Provide the (x, y) coordinate of the cell's center where the given text is located.  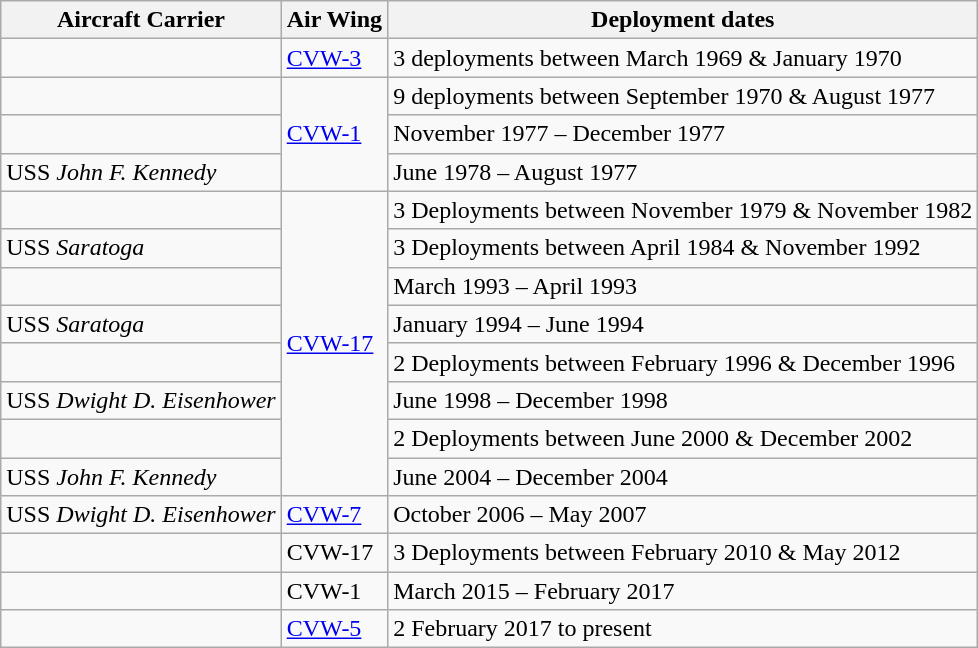
9 deployments between September 1970 & August 1977 (683, 96)
Air Wing (334, 20)
3 deployments between March 1969 & January 1970 (683, 58)
3 Deployments between February 2010 & May 2012 (683, 553)
June 1998 – December 1998 (683, 400)
2 Deployments between February 1996 & December 1996 (683, 362)
Aircraft Carrier (141, 20)
3 Deployments between November 1979 & November 1982 (683, 210)
March 1993 – April 1993 (683, 286)
June 1978 – August 1977 (683, 172)
Deployment dates (683, 20)
CVW-5 (334, 629)
2 Deployments between June 2000 & December 2002 (683, 438)
3 Deployments between April 1984 & November 1992 (683, 248)
2 February 2017 to present (683, 629)
October 2006 – May 2007 (683, 515)
CVW-3 (334, 58)
November 1977 – December 1977 (683, 134)
CVW-7 (334, 515)
January 1994 – June 1994 (683, 324)
March 2015 – February 2017 (683, 591)
June 2004 – December 2004 (683, 477)
